For the text-containing cell, return its midpoint in [x, y] coordinate format. 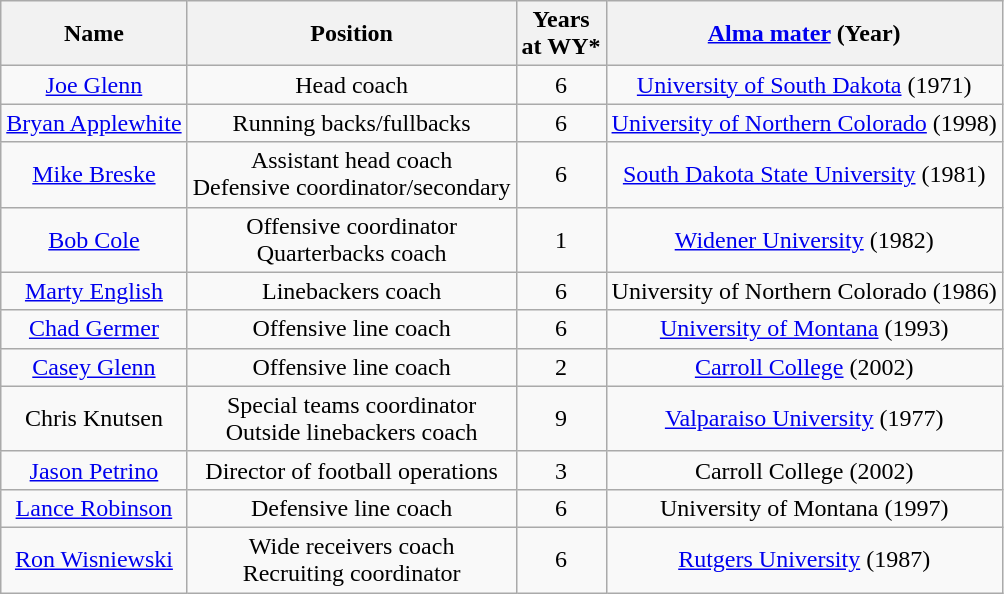
University of Montana (1997) [804, 508]
Casey Glenn [94, 367]
Jason Petrino [94, 470]
Chris Knutsen [94, 418]
Offensive coordinatorQuarterbacks coach [352, 240]
9 [561, 418]
Director of football operations [352, 470]
Ron Wisniewski [94, 560]
University of Northern Colorado (1986) [804, 291]
Special teams coordinatorOutside linebackers coach [352, 418]
Wide receivers coachRecruiting coordinator [352, 560]
Head coach [352, 85]
Mike Breske [94, 174]
Lance Robinson [94, 508]
Assistant head coachDefensive coordinator/secondary [352, 174]
1 [561, 240]
Defensive line coach [352, 508]
Bryan Applewhite [94, 123]
Position [352, 34]
3 [561, 470]
Chad Germer [94, 329]
Joe Glenn [94, 85]
Rutgers University (1987) [804, 560]
University of South Dakota (1971) [804, 85]
Running backs/fullbacks [352, 123]
Marty English [94, 291]
Widener University (1982) [804, 240]
Name [94, 34]
Alma mater (Year) [804, 34]
Yearsat WY* [561, 34]
Linebackers coach [352, 291]
South Dakota State University (1981) [804, 174]
2 [561, 367]
Bob Cole [94, 240]
University of Montana (1993) [804, 329]
University of Northern Colorado (1998) [804, 123]
Valparaiso University (1977) [804, 418]
